For the text-containing cell, return its midpoint in (x, y) coordinate format. 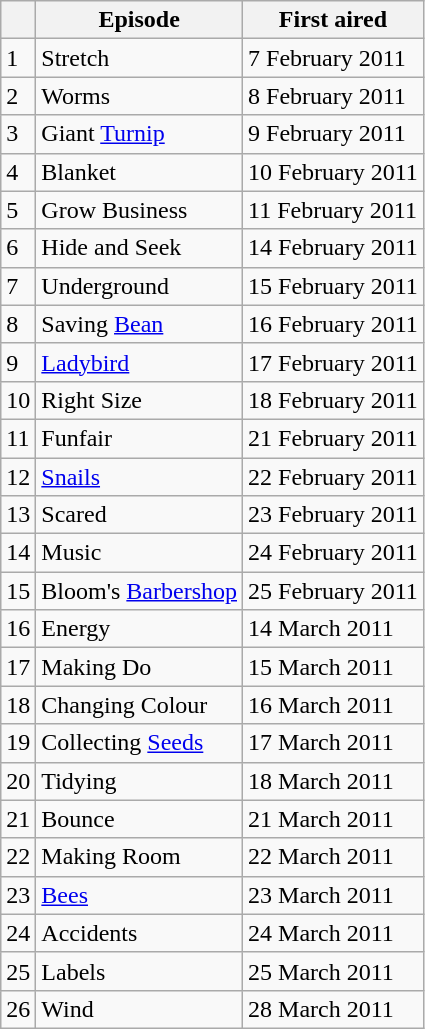
23 (18, 895)
25 March 2011 (334, 971)
15 (18, 591)
21 February 2011 (334, 438)
21 March 2011 (334, 819)
23 March 2011 (334, 895)
Episode (140, 20)
11 (18, 438)
Changing Colour (140, 705)
8 (18, 324)
Wind (140, 1009)
Scared (140, 515)
16 (18, 629)
Bloom's Barbershop (140, 591)
14 (18, 553)
11 February 2011 (334, 210)
20 (18, 781)
Worms (140, 96)
Music (140, 553)
Funfair (140, 438)
14 March 2011 (334, 629)
Bees (140, 895)
7 (18, 286)
21 (18, 819)
Energy (140, 629)
9 February 2011 (334, 134)
16 February 2011 (334, 324)
Collecting Seeds (140, 743)
Saving Bean (140, 324)
17 (18, 667)
24 February 2011 (334, 553)
24 March 2011 (334, 933)
13 (18, 515)
Giant Turnip (140, 134)
First aired (334, 20)
3 (18, 134)
18 March 2011 (334, 781)
Bounce (140, 819)
10 February 2011 (334, 172)
Snails (140, 477)
7 February 2011 (334, 58)
19 (18, 743)
6 (18, 248)
25 (18, 971)
4 (18, 172)
5 (18, 210)
Accidents (140, 933)
Hide and Seek (140, 248)
Ladybird (140, 362)
18 February 2011 (334, 400)
22 March 2011 (334, 857)
Labels (140, 971)
14 February 2011 (334, 248)
24 (18, 933)
10 (18, 400)
16 March 2011 (334, 705)
Tidying (140, 781)
15 March 2011 (334, 667)
18 (18, 705)
22 (18, 857)
17 March 2011 (334, 743)
8 February 2011 (334, 96)
Underground (140, 286)
28 March 2011 (334, 1009)
Making Room (140, 857)
23 February 2011 (334, 515)
Right Size (140, 400)
2 (18, 96)
17 February 2011 (334, 362)
Stretch (140, 58)
25 February 2011 (334, 591)
9 (18, 362)
Grow Business (140, 210)
26 (18, 1009)
22 February 2011 (334, 477)
12 (18, 477)
Blanket (140, 172)
1 (18, 58)
15 February 2011 (334, 286)
Making Do (140, 667)
